From the cell containing the given text, extract its center point as (X, Y) coordinate. 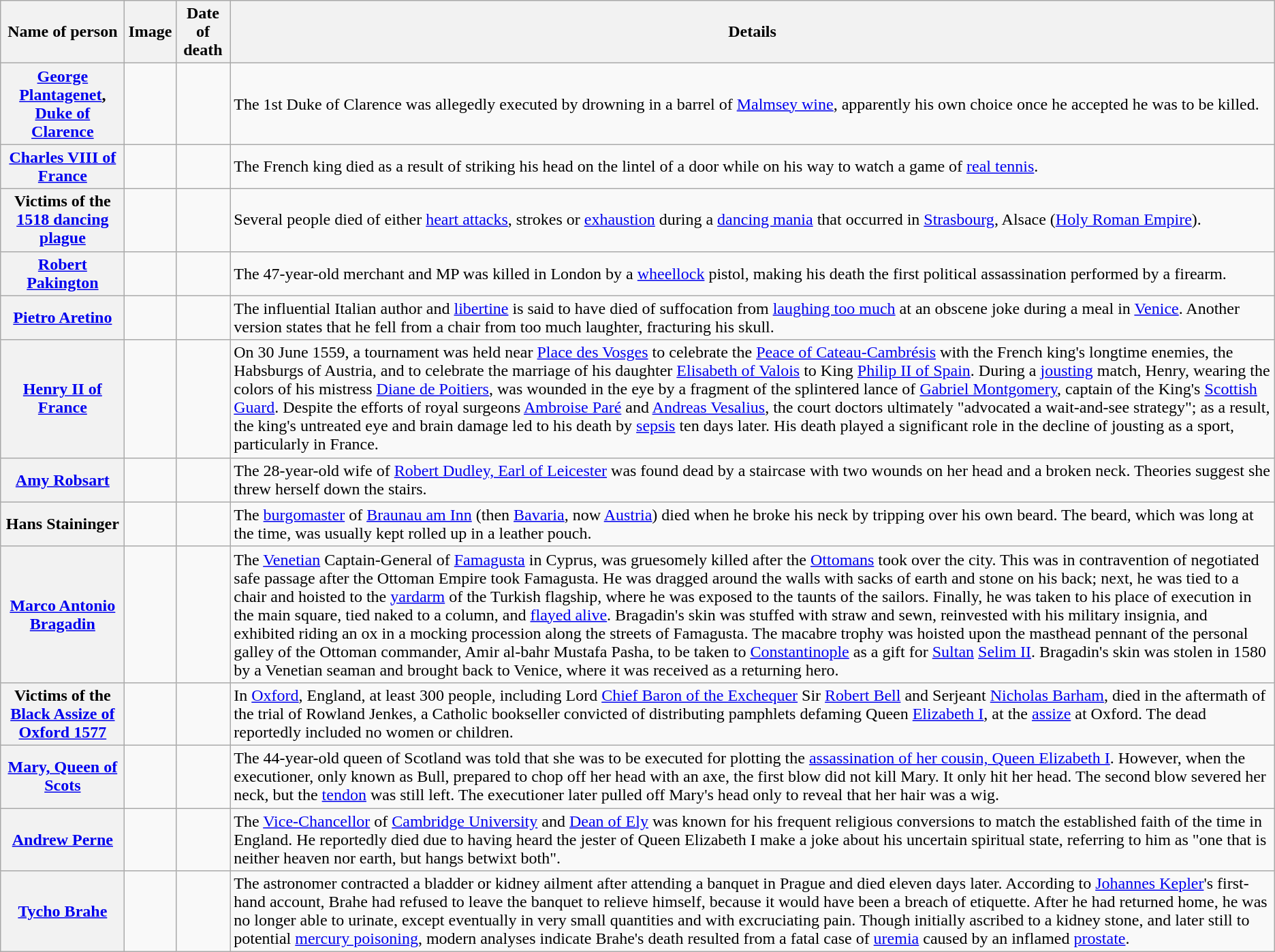
Henry II of France (63, 399)
Victims of the 1518 dancing plague (63, 220)
Mary, Queen of Scots (63, 776)
The French king died as a result of striking his head on the lintel of a door while on his way to watch a game of real tennis. (752, 166)
Date of death (203, 32)
Pietro Aretino (63, 317)
Amy Robsart (63, 479)
Charles VIII of France (63, 166)
Hans Staininger (63, 524)
George Plantagenet, Duke of Clarence (63, 104)
Robert Pakington (63, 274)
Several people died of either heart attacks, strokes or exhaustion during a dancing mania that occurred in Strasbourg, Alsace (Holy Roman Empire). (752, 220)
Image (150, 32)
Details (752, 32)
Marco Antonio Bragadin (63, 614)
Andrew Perne (63, 839)
Victims of the Black Assize of Oxford 1577 (63, 714)
Name of person (63, 32)
Tycho Brahe (63, 911)
